Identify which cell holds the provided text, then report its (x, y) central coordinate. 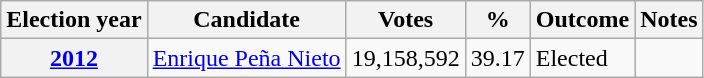
Election year (74, 20)
39.17 (498, 58)
19,158,592 (406, 58)
Elected (582, 58)
Notes (669, 20)
Enrique Peña Nieto (246, 58)
Outcome (582, 20)
Votes (406, 20)
% (498, 20)
2012 (74, 58)
Candidate (246, 20)
